Extract the [x, y] coordinate from the center of the cell holding the provided text.  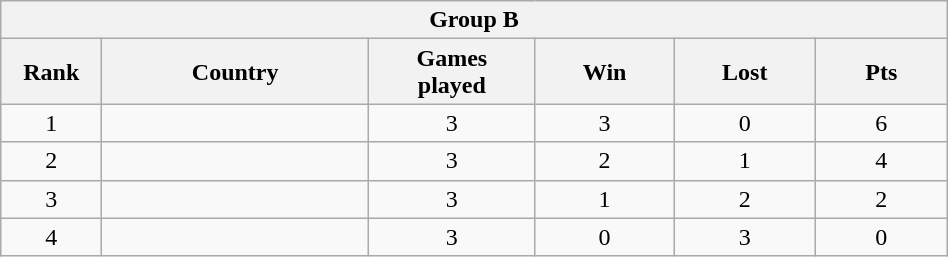
6 [881, 123]
Country [236, 72]
Rank [52, 72]
Lost [744, 72]
Win [604, 72]
Pts [881, 72]
Group B [474, 20]
Games played [452, 72]
